Locate the cell with the specified text and output its [x, y] center coordinate. 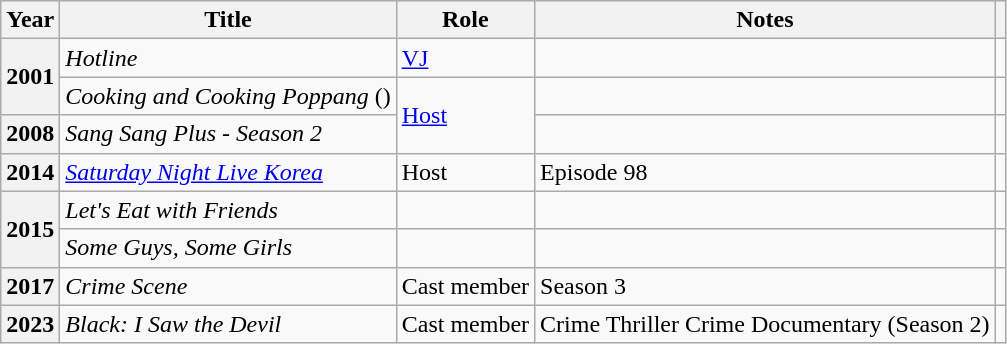
2017 [30, 286]
2001 [30, 77]
Crime Scene [228, 286]
Hotline [228, 58]
Role [465, 20]
Saturday Night Live Korea [228, 172]
Let's Eat with Friends [228, 210]
Title [228, 20]
Crime Thriller Crime Documentary (Season 2) [765, 324]
Sang Sang Plus - Season 2 [228, 134]
Notes [765, 20]
Some Guys, Some Girls [228, 248]
2023 [30, 324]
Year [30, 20]
2015 [30, 229]
Cooking and Cooking Poppang () [228, 96]
Season 3 [765, 286]
Episode 98 [765, 172]
2008 [30, 134]
Black: I Saw the Devil [228, 324]
VJ [465, 58]
2014 [30, 172]
